Return the [x, y] coordinate for the center point of the cell that contains the specified text.  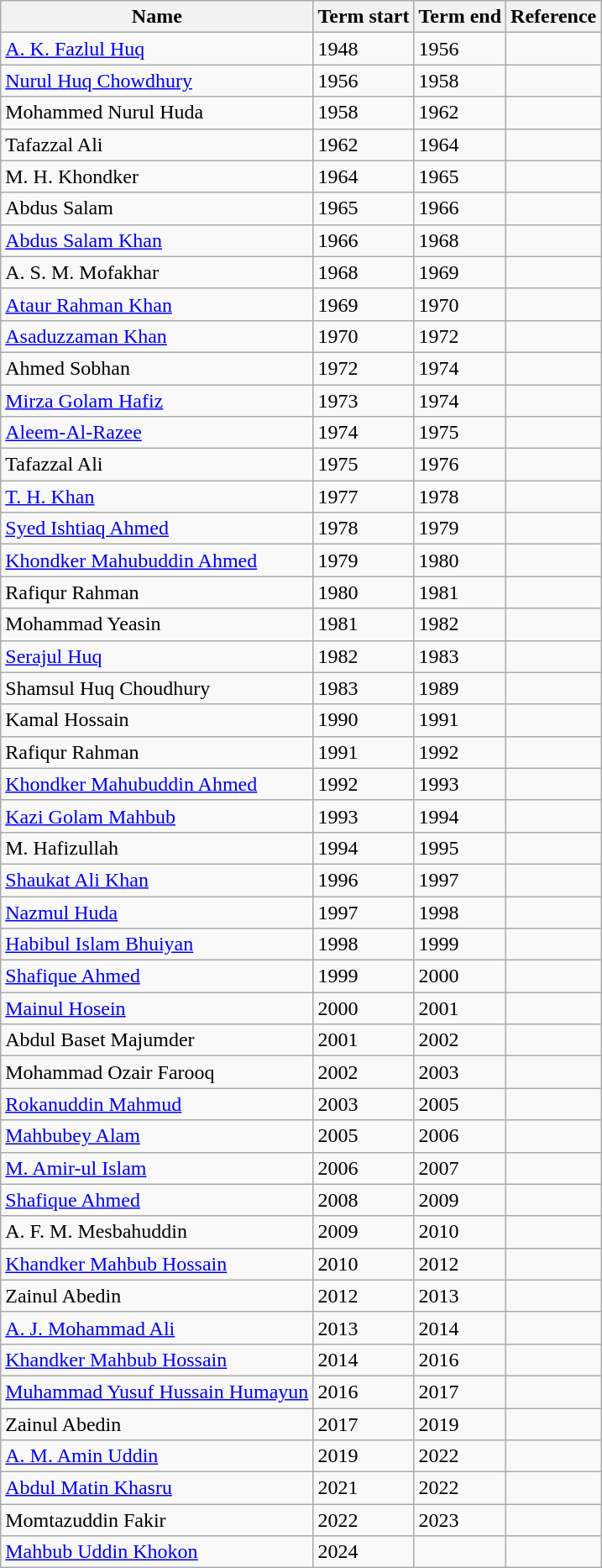
1976 [460, 465]
1996 [364, 880]
1948 [364, 49]
Abdul Baset Majumder [157, 1040]
2021 [364, 1488]
A. M. Amin Uddin [157, 1456]
1989 [460, 688]
Mahbub Uddin Khokon [157, 1552]
Name [157, 17]
Mohammed Nurul Huda [157, 113]
Ataur Rahman Khan [157, 304]
Rokanuddin Mahmud [157, 1104]
Nazmul Huda [157, 912]
A. S. M. Mofakhar [157, 272]
Mahbubey Alam [157, 1136]
Momtazuddin Fakir [157, 1520]
Term end [460, 17]
M. Hafizullah [157, 848]
Ahmed Sobhan [157, 368]
Reference [554, 17]
Mainul Hosein [157, 1008]
Muhammad Yusuf Hussain Humayun [157, 1392]
Habibul Islam Bhuiyan [157, 944]
2008 [364, 1200]
Mirza Golam Hafiz [157, 401]
1977 [364, 497]
Abdus Salam Khan [157, 240]
1990 [364, 720]
Term start [364, 17]
2007 [460, 1168]
Syed Ishtiaq Ahmed [157, 529]
Asaduzzaman Khan [157, 336]
Aleem-Al-Razee [157, 433]
Mohammad Ozair Farooq [157, 1072]
1973 [364, 401]
M. Amir-ul Islam [157, 1168]
Serajul Huq [157, 656]
Mohammad Yeasin [157, 624]
1995 [460, 848]
Abdus Salam [157, 208]
A. F. M. Mesbahuddin [157, 1232]
2023 [460, 1520]
Shaukat Ali Khan [157, 880]
Abdul Matin Khasru [157, 1488]
Kazi Golam Mahbub [157, 816]
Nurul Huq Chowdhury [157, 81]
T. H. Khan [157, 497]
A. J. Mohammad Ali [157, 1328]
Kamal Hossain [157, 720]
2024 [364, 1552]
Shamsul Huq Choudhury [157, 688]
M. H. Khondker [157, 176]
A. K. Fazlul Huq [157, 49]
